Find where the given text appears and provide that cell's center as [x, y] coordinate. 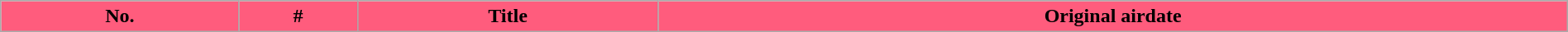
Title [508, 16]
No. [120, 16]
Original airdate [1113, 16]
# [298, 16]
